Detect which cell encompasses the target text, then output its (X, Y) center coordinate. 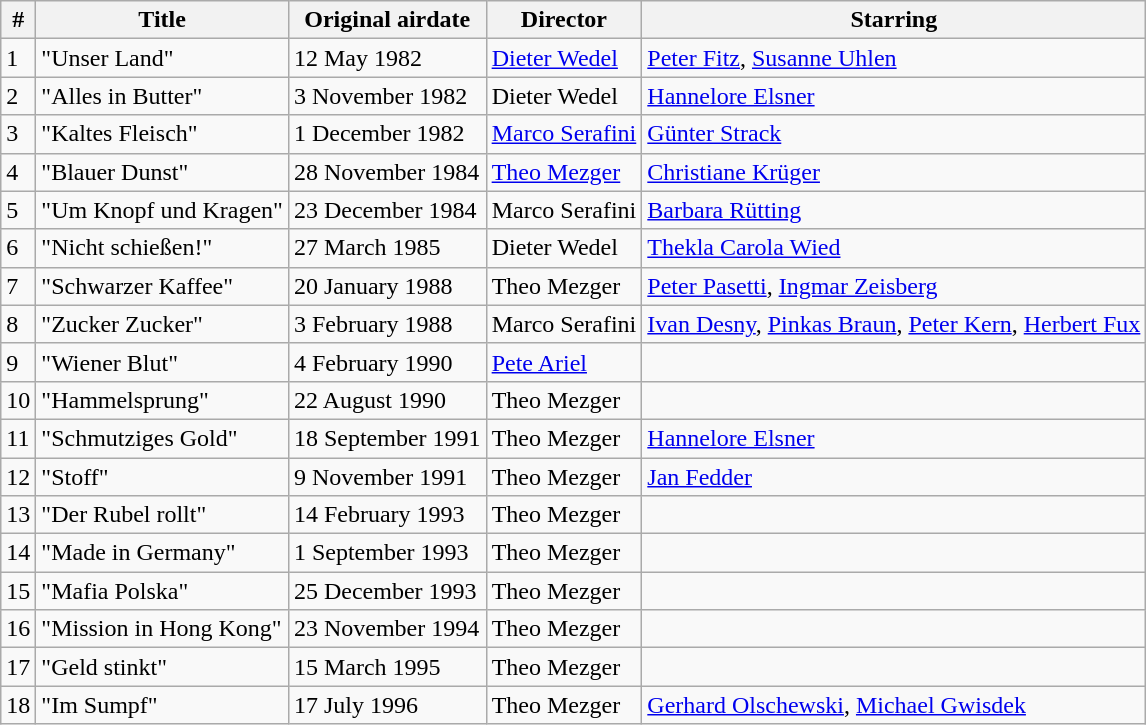
"Um Knopf und Kragen" (162, 210)
10 (18, 400)
25 December 1993 (387, 591)
3 (18, 134)
Günter Strack (894, 134)
23 December 1984 (387, 210)
Peter Pasetti, Ingmar Zeisberg (894, 286)
9 November 1991 (387, 477)
Title (162, 20)
Peter Fitz, Susanne Uhlen (894, 58)
"Blauer Dunst" (162, 172)
"Kaltes Fleisch" (162, 134)
"Schwarzer Kaffee" (162, 286)
1 (18, 58)
17 July 1996 (387, 705)
18 September 1991 (387, 438)
4 (18, 172)
14 February 1993 (387, 515)
Christiane Krüger (894, 172)
15 (18, 591)
11 (18, 438)
"Unser Land" (162, 58)
9 (18, 362)
15 March 1995 (387, 667)
"Nicht schießen!" (162, 248)
16 (18, 629)
Starring (894, 20)
12 (18, 477)
23 November 1994 (387, 629)
"Mission in Hong Kong" (162, 629)
2 (18, 96)
18 (18, 705)
27 March 1985 (387, 248)
"Im Sumpf" (162, 705)
"Geld stinkt" (162, 667)
Jan Fedder (894, 477)
3 February 1988 (387, 324)
"Made in Germany" (162, 553)
"Mafia Polska" (162, 591)
Director (564, 20)
5 (18, 210)
"Stoff" (162, 477)
1 September 1993 (387, 553)
8 (18, 324)
# (18, 20)
"Schmutziges Gold" (162, 438)
7 (18, 286)
3 November 1982 (387, 96)
20 January 1988 (387, 286)
13 (18, 515)
"Wiener Blut" (162, 362)
Thekla Carola Wied (894, 248)
Barbara Rütting (894, 210)
6 (18, 248)
12 May 1982 (387, 58)
Gerhard Olschewski, Michael Gwisdek (894, 705)
17 (18, 667)
Ivan Desny, Pinkas Braun, Peter Kern, Herbert Fux (894, 324)
"Zucker Zucker" (162, 324)
"Hammelsprung" (162, 400)
28 November 1984 (387, 172)
4 February 1990 (387, 362)
Pete Ariel (564, 362)
"Alles in Butter" (162, 96)
1 December 1982 (387, 134)
Original airdate (387, 20)
22 August 1990 (387, 400)
14 (18, 553)
"Der Rubel rollt" (162, 515)
